Return (X, Y) of the center of cell containing provided text 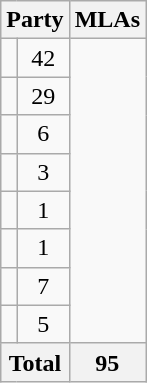
3 (43, 172)
5 (43, 324)
MLAs (107, 20)
7 (43, 286)
95 (107, 362)
Party (35, 20)
29 (43, 96)
6 (43, 134)
42 (43, 58)
Total (35, 362)
